Search for the cell housing the specified text and yield its (x, y) center coordinate. 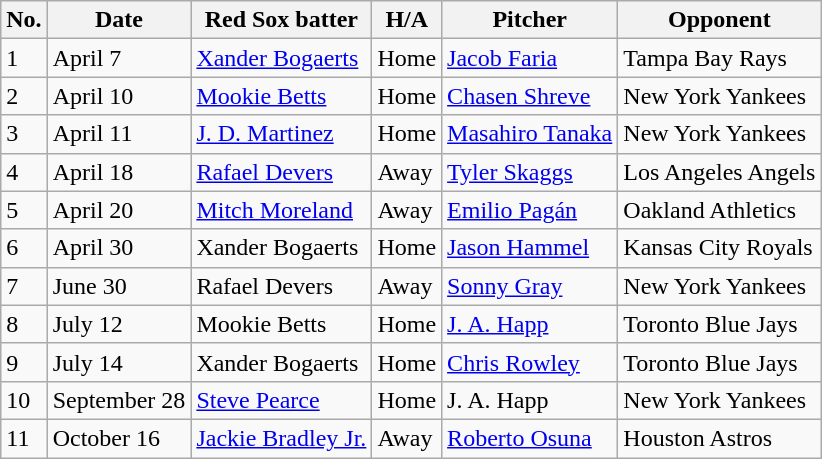
Red Sox batter (282, 20)
Opponent (720, 20)
Kansas City Royals (720, 248)
1 (24, 58)
Tyler Skaggs (530, 172)
April 18 (119, 172)
6 (24, 248)
No. (24, 20)
April 30 (119, 248)
September 28 (119, 400)
5 (24, 210)
8 (24, 324)
October 16 (119, 438)
10 (24, 400)
Jackie Bradley Jr. (282, 438)
Chasen Shreve (530, 96)
11 (24, 438)
2 (24, 96)
Los Angeles Angels (720, 172)
H/A (407, 20)
Oakland Athletics (720, 210)
Houston Astros (720, 438)
4 (24, 172)
Jason Hammel (530, 248)
7 (24, 286)
July 12 (119, 324)
July 14 (119, 362)
April 20 (119, 210)
Mitch Moreland (282, 210)
Masahiro Tanaka (530, 134)
Emilio Pagán (530, 210)
9 (24, 362)
Chris Rowley (530, 362)
June 30 (119, 286)
Jacob Faria (530, 58)
April 7 (119, 58)
April 10 (119, 96)
J. D. Martinez (282, 134)
Pitcher (530, 20)
Sonny Gray (530, 286)
Steve Pearce (282, 400)
Roberto Osuna (530, 438)
Tampa Bay Rays (720, 58)
Date (119, 20)
3 (24, 134)
April 11 (119, 134)
